Determine the [X, Y] coordinate at the center of the cell enclosing the given text.  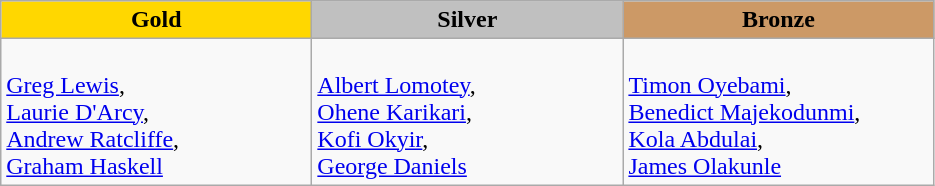
Gold [156, 20]
Silver [468, 20]
Greg Lewis,Laurie D'Arcy,Andrew Ratcliffe,Graham Haskell [156, 112]
Bronze [778, 20]
Timon Oyebami,Benedict Majekodunmi,Kola Abdulai,James Olakunle [778, 112]
Albert Lomotey,Ohene Karikari,Kofi Okyir,George Daniels [468, 112]
